Search for the cell housing the specified text and yield its [X, Y] center coordinate. 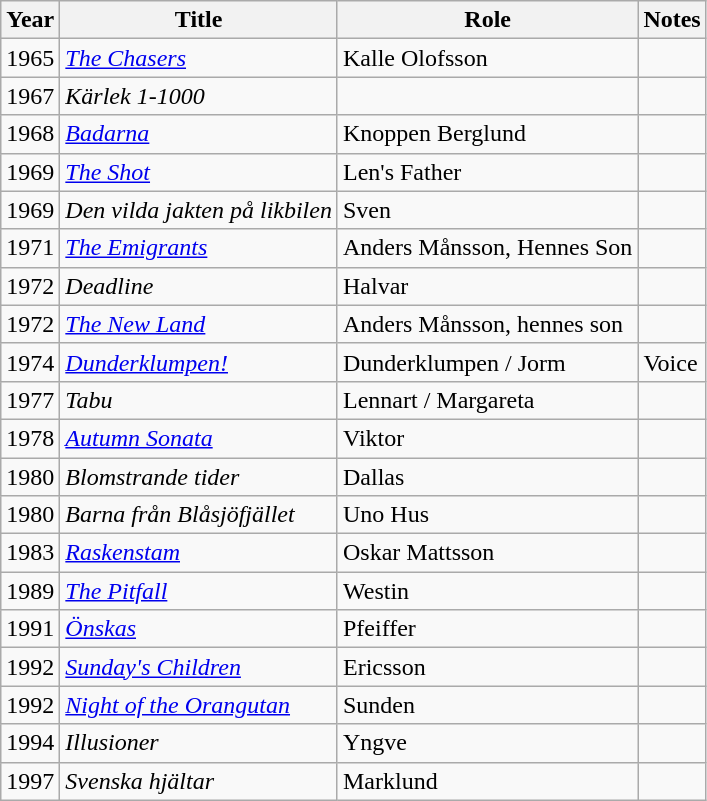
Kärlek 1-1000 [199, 96]
1978 [30, 438]
Dunderklumpen! [199, 362]
Tabu [199, 400]
1968 [30, 134]
Yngve [487, 743]
Dallas [487, 477]
Illusioner [199, 743]
Halvar [487, 286]
Uno Hus [487, 515]
Notes [672, 20]
Pfeiffer [487, 629]
The Emigrants [199, 248]
1977 [30, 400]
1991 [30, 629]
Raskenstam [199, 553]
The New Land [199, 324]
Role [487, 20]
Dunderklumpen / Jorm [487, 362]
Sunden [487, 705]
The Pitfall [199, 591]
Title [199, 20]
Lennart / Margareta [487, 400]
The Chasers [199, 58]
1994 [30, 743]
Kalle Olofsson [487, 58]
Barna från Blåsjöfjället [199, 515]
1971 [30, 248]
Svenska hjältar [199, 781]
Viktor [487, 438]
Anders Månsson, hennes son [487, 324]
1967 [30, 96]
Blomstrande tider [199, 477]
Sven [487, 210]
Sunday's Children [199, 667]
1989 [30, 591]
1974 [30, 362]
Ericsson [487, 667]
Deadline [199, 286]
Oskar Mattsson [487, 553]
Den vilda jakten på likbilen [199, 210]
Badarna [199, 134]
Önskas [199, 629]
Knoppen Berglund [487, 134]
Night of the Orangutan [199, 705]
Year [30, 20]
The Shot [199, 172]
1965 [30, 58]
Autumn Sonata [199, 438]
Westin [487, 591]
Voice [672, 362]
Len's Father [487, 172]
Anders Månsson, Hennes Son [487, 248]
Marklund [487, 781]
1997 [30, 781]
1983 [30, 553]
